Scan for the cell matching the given text and deliver its (X, Y) coordinate at center. 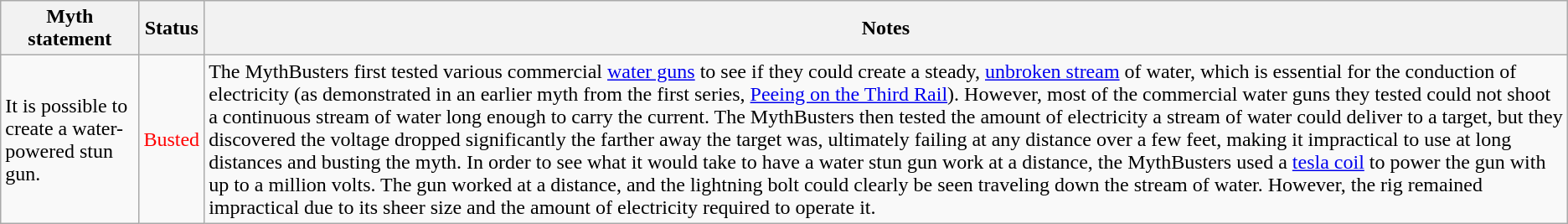
Notes (886, 29)
It is possible to create a water-powered stun gun. (70, 139)
Status (172, 29)
Busted (172, 139)
Myth statement (70, 29)
